Detect which cell encompasses the target text, then output its [x, y] center coordinate. 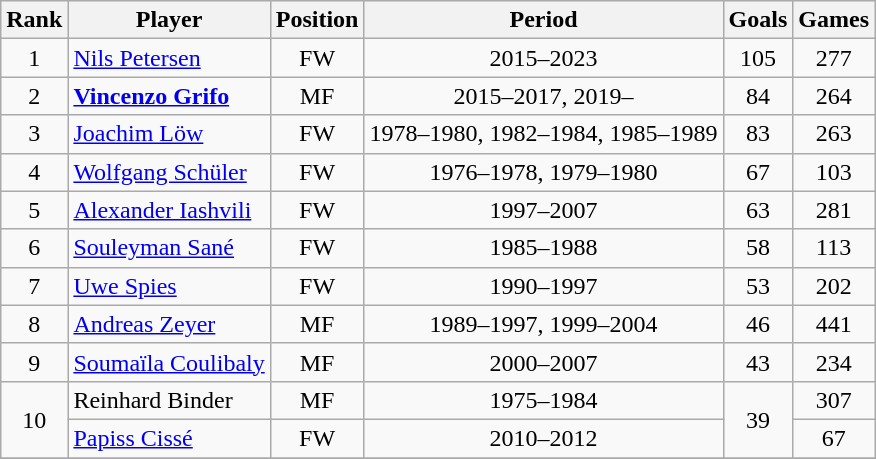
Soumaïla Coulibaly [169, 362]
1985–1988 [544, 248]
1976–1978, 1979–1980 [544, 172]
46 [758, 324]
Nils Petersen [169, 58]
6 [34, 248]
Rank [34, 20]
63 [758, 210]
Alexander Iashvili [169, 210]
Joachim Löw [169, 134]
Position [317, 20]
1978–1980, 1982–1984, 1985–1989 [544, 134]
103 [834, 172]
281 [834, 210]
Games [834, 20]
8 [34, 324]
3 [34, 134]
1990–1997 [544, 286]
9 [34, 362]
307 [834, 400]
2000–2007 [544, 362]
264 [834, 96]
Souleyman Sané [169, 248]
Player [169, 20]
Period [544, 20]
2010–2012 [544, 438]
43 [758, 362]
2 [34, 96]
10 [34, 419]
4 [34, 172]
1989–1997, 1999–2004 [544, 324]
Reinhard Binder [169, 400]
Vincenzo Grifo [169, 96]
Papiss Cissé [169, 438]
441 [834, 324]
39 [758, 419]
2015–2023 [544, 58]
263 [834, 134]
7 [34, 286]
84 [758, 96]
113 [834, 248]
Goals [758, 20]
53 [758, 286]
1997–2007 [544, 210]
202 [834, 286]
277 [834, 58]
Uwe Spies [169, 286]
234 [834, 362]
1 [34, 58]
105 [758, 58]
Andreas Zeyer [169, 324]
Wolfgang Schüler [169, 172]
58 [758, 248]
2015–2017, 2019– [544, 96]
1975–1984 [544, 400]
5 [34, 210]
83 [758, 134]
